Scan for the cell matching the given text and deliver its (X, Y) coordinate at center. 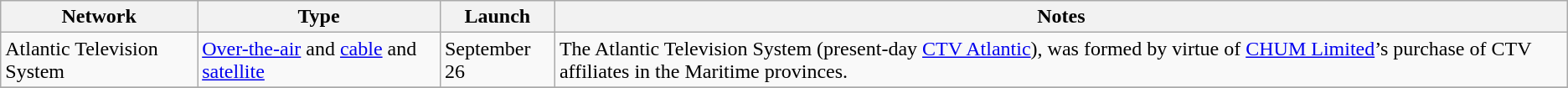
Type (319, 17)
September 26 (498, 60)
Network (99, 17)
Atlantic Television System (99, 60)
Over-the-air and cable and satellite (319, 60)
Launch (498, 17)
Notes (1060, 17)
